Locate the cell with the specified text and output its (X, Y) center coordinate. 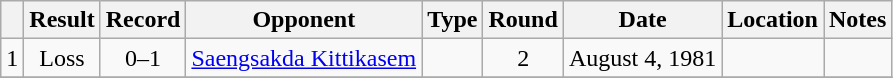
Record (143, 20)
Result (62, 20)
1 (12, 58)
Type (452, 20)
0–1 (143, 58)
Notes (858, 20)
Loss (62, 58)
Date (642, 20)
2 (523, 58)
August 4, 1981 (642, 58)
Saengsakda Kittikasem (304, 58)
Round (523, 20)
Opponent (304, 20)
Location (773, 20)
